Return the (X, Y) coordinate for the center point of the cell that contains the specified text.  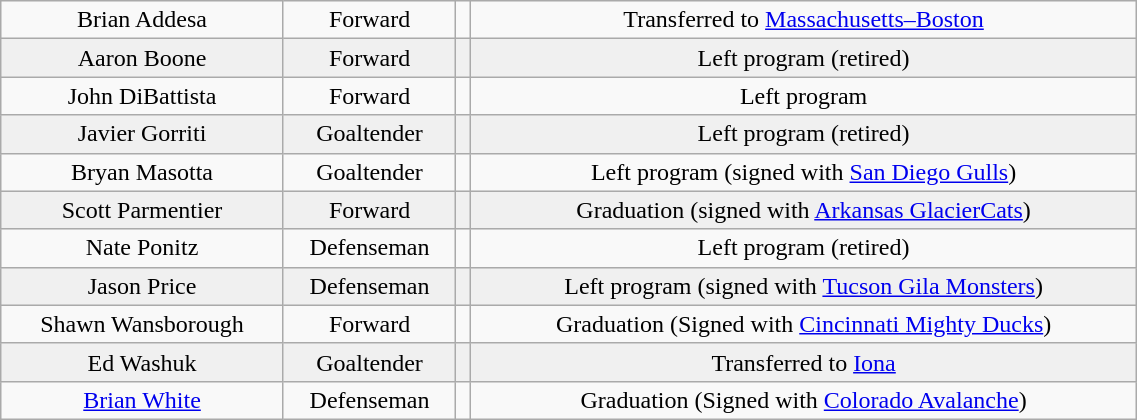
Javier Gorriti (142, 134)
Graduation (Signed with Colorado Avalanche) (804, 400)
Jason Price (142, 286)
Brian White (142, 400)
Transferred to Massachusetts–Boston (804, 20)
Graduation (Signed with Cincinnati Mighty Ducks) (804, 324)
Scott Parmentier (142, 210)
Graduation (signed with Arkansas GlacierCats) (804, 210)
John DiBattista (142, 96)
Ed Washuk (142, 362)
Brian Addesa (142, 20)
Shawn Wansborough (142, 324)
Transferred to Iona (804, 362)
Left program (signed with San Diego Gulls) (804, 172)
Bryan Masotta (142, 172)
Left program (signed with Tucson Gila Monsters) (804, 286)
Nate Ponitz (142, 248)
Left program (804, 96)
Aaron Boone (142, 58)
